Identify which cell holds the provided text, then report its [X, Y] central coordinate. 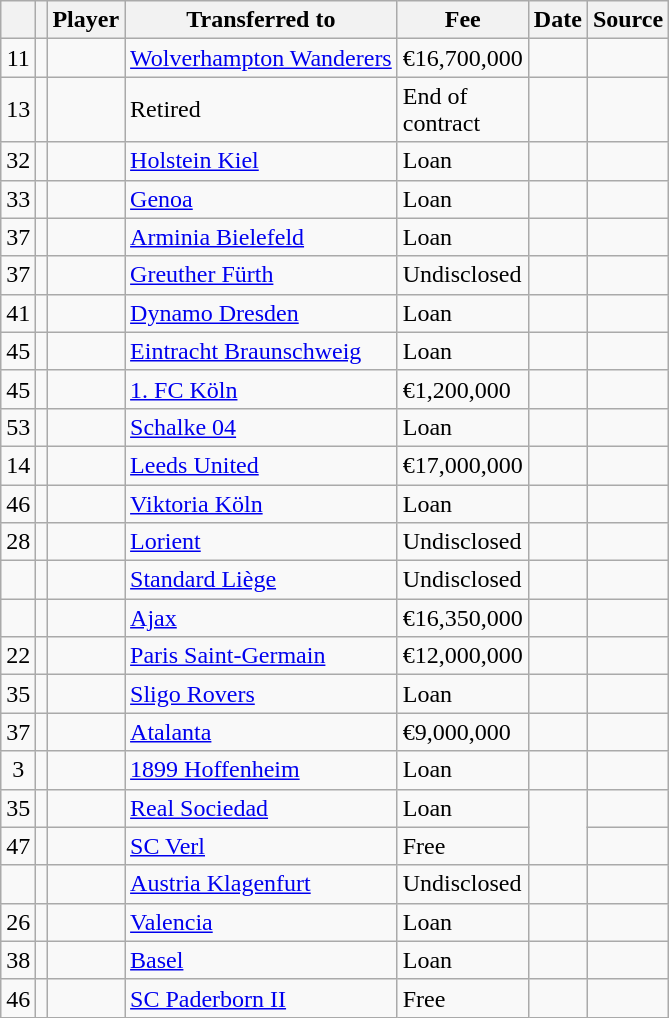
SC Verl [262, 846]
€9,000,000 [462, 732]
38 [18, 960]
Viktoria Köln [262, 503]
47 [18, 846]
Leeds United [262, 465]
Source [628, 20]
€16,350,000 [462, 618]
Schalke 04 [262, 427]
Atalanta [262, 732]
32 [18, 161]
Date [558, 20]
Sligo Rovers [262, 694]
22 [18, 656]
SC Paderborn II [262, 998]
Holstein Kiel [262, 161]
Genoa [262, 199]
€1,200,000 [462, 389]
Arminia Bielefeld [262, 237]
Basel [262, 960]
End of contract [462, 110]
Fee [462, 20]
11 [18, 58]
Valencia [262, 922]
13 [18, 110]
53 [18, 427]
33 [18, 199]
28 [18, 542]
41 [18, 313]
Standard Liège [262, 580]
3 [18, 770]
€12,000,000 [462, 656]
€17,000,000 [462, 465]
1. FC Köln [262, 389]
Paris Saint-Germain [262, 656]
Lorient [262, 542]
Wolverhampton Wanderers [262, 58]
Transferred to [262, 20]
Real Sociedad [262, 808]
26 [18, 922]
Dynamo Dresden [262, 313]
€16,700,000 [462, 58]
Eintracht Braunschweig [262, 351]
14 [18, 465]
Ajax [262, 618]
Retired [262, 110]
1899 Hoffenheim [262, 770]
Player [86, 20]
Austria Klagenfurt [262, 884]
Greuther Fürth [262, 275]
